For the text-containing cell, return its midpoint in (x, y) coordinate format. 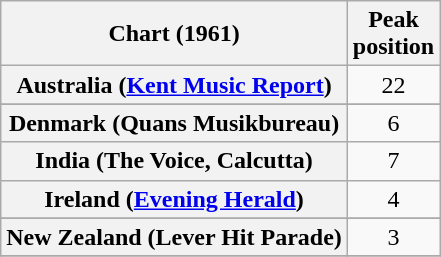
22 (393, 85)
Chart (1961) (174, 34)
Australia (Kent Music Report) (174, 85)
3 (393, 237)
New Zealand (Lever Hit Parade) (174, 237)
Denmark (Quans Musikbureau) (174, 123)
Ireland (Evening Herald) (174, 199)
India (The Voice, Calcutta) (174, 161)
6 (393, 123)
Peakposition (393, 34)
4 (393, 199)
7 (393, 161)
